Provide the (X, Y) coordinate of the cell's center where the given text is located.  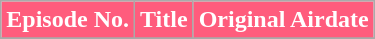
Title (164, 20)
Episode No. (68, 20)
Original Airdate (284, 20)
